Extract the (X, Y) coordinate from the center of the cell holding the provided text.  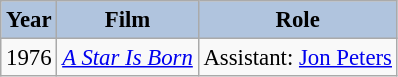
Year (29, 20)
Role (298, 20)
Assistant: Jon Peters (298, 58)
A Star Is Born (128, 58)
1976 (29, 58)
Film (128, 20)
